Provide the [X, Y] coordinate of the cell's center where the given text is located.  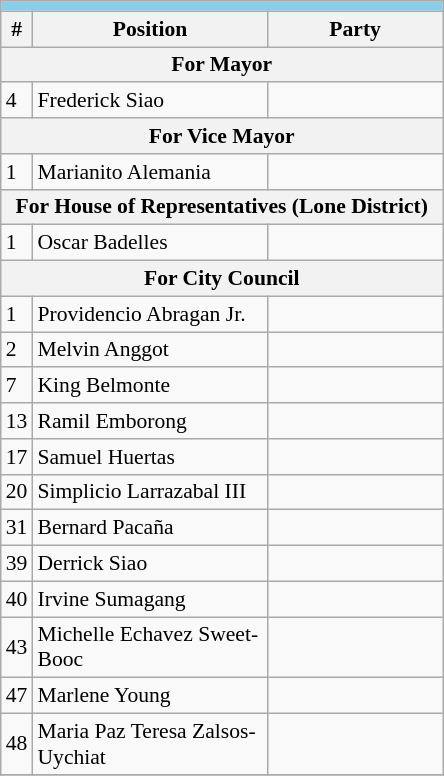
13 [17, 421]
17 [17, 457]
Ramil Emborong [150, 421]
Michelle Echavez Sweet-Booc [150, 648]
Providencio Abragan Jr. [150, 314]
Frederick Siao [150, 101]
Derrick Siao [150, 564]
Bernard Pacaña [150, 528]
4 [17, 101]
Simplicio Larrazabal III [150, 492]
2 [17, 350]
39 [17, 564]
Irvine Sumagang [150, 599]
King Belmonte [150, 386]
47 [17, 696]
7 [17, 386]
31 [17, 528]
Maria Paz Teresa Zalsos-Uychiat [150, 744]
Position [150, 29]
# [17, 29]
Party [356, 29]
For Vice Mayor [222, 136]
For City Council [222, 279]
40 [17, 599]
For Mayor [222, 65]
20 [17, 492]
Samuel Huertas [150, 457]
Marianito Alemania [150, 172]
Marlene Young [150, 696]
43 [17, 648]
Melvin Anggot [150, 350]
For House of Representatives (Lone District) [222, 207]
48 [17, 744]
Oscar Badelles [150, 243]
